Detect which cell encompasses the target text, then output its [x, y] center coordinate. 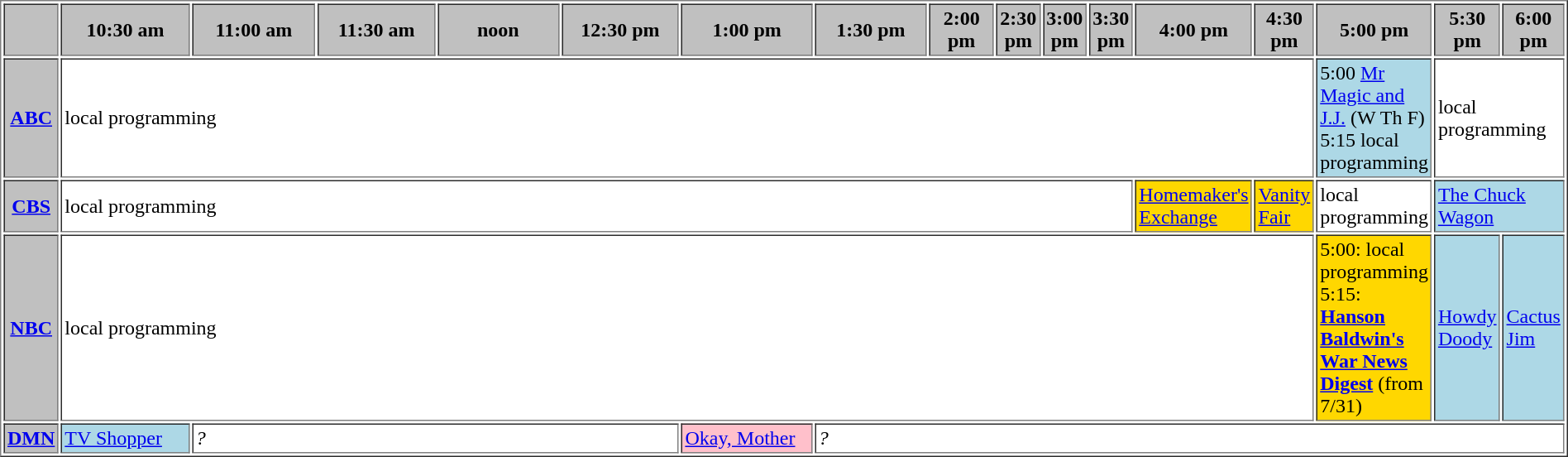
Howdy Doody [1467, 328]
3:00 pm [1065, 30]
5:00 pm [1374, 30]
Homemaker's Exchange [1194, 207]
TV Shopper [126, 439]
5:00: local programming5:15: Hanson Baldwin's War News Digest (from 7/31) [1374, 328]
4:00 pm [1194, 30]
12:30 pm [620, 30]
5:00 Mr Magic and J.J. (W Th F)5:15 local programming [1374, 118]
Vanity Fair [1284, 207]
11:00 am [253, 30]
6:00 pm [1533, 30]
3:30 pm [1111, 30]
1:30 pm [870, 30]
2:30 pm [1019, 30]
NBC [31, 328]
noon [498, 30]
11:30 am [377, 30]
Okay, Mother [747, 439]
4:30 pm [1284, 30]
2:00 pm [962, 30]
CBS [31, 207]
10:30 am [126, 30]
1:00 pm [747, 30]
5:30 pm [1467, 30]
Cactus Jim [1533, 328]
DMN [31, 439]
The Chuck Wagon [1499, 207]
ABC [31, 118]
